Locate the cell with the specified text and output its [x, y] center coordinate. 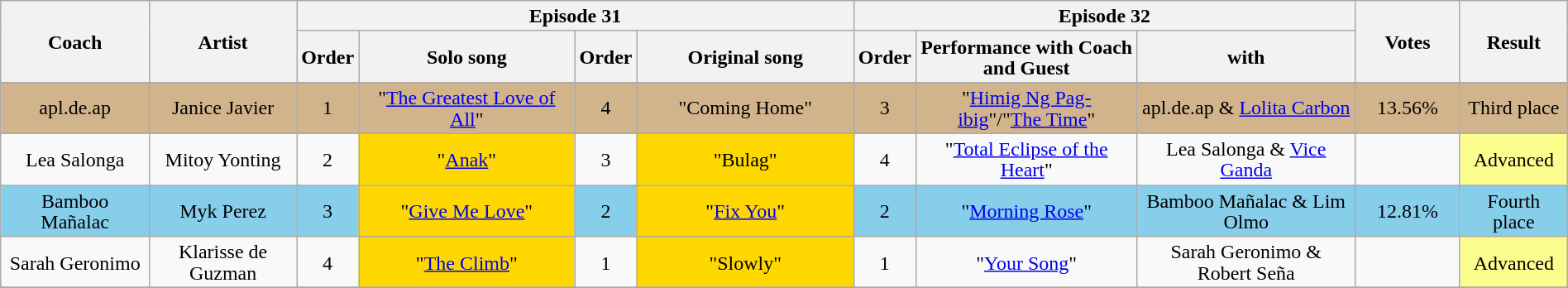
Result [1513, 41]
Coach [75, 41]
"Bulag" [745, 159]
Performance with Coach and Guest [1026, 56]
Bamboo Mañalac & Lim Olmo [1245, 211]
Fourth place [1513, 211]
"Your Song" [1026, 262]
"Total Eclipse of the Heart" [1026, 159]
Sarah Geronimo & Robert Seña [1245, 262]
Artist [223, 41]
Klarisse de Guzman [223, 262]
Episode 31 [576, 17]
"Give Me Love" [466, 211]
Janice Javier [223, 108]
Sarah Geronimo [75, 262]
with [1245, 56]
"Himig Ng Pag-ibig"/"The Time" [1026, 108]
13.56% [1408, 108]
"The Climb" [466, 262]
Bamboo Mañalac [75, 211]
Lea Salonga [75, 159]
Episode 32 [1104, 17]
Mitoy Yonting [223, 159]
"The Greatest Love of All" [466, 108]
Lea Salonga & Vice Ganda [1245, 159]
Original song [745, 56]
Solo song [466, 56]
Third place [1513, 108]
"Coming Home" [745, 108]
Myk Perez [223, 211]
"Anak" [466, 159]
Votes [1408, 41]
apl.de.ap & Lolita Carbon [1245, 108]
apl.de.ap [75, 108]
"Fix You" [745, 211]
"Slowly" [745, 262]
12.81% [1408, 211]
"Morning Rose" [1026, 211]
